Determine the (x, y) coordinate at the center of the cell enclosing the given text.  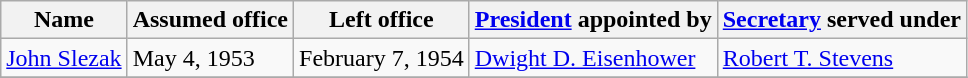
February 7, 1954 (382, 58)
Secretary served under (842, 20)
Robert T. Stevens (842, 58)
Left office (382, 20)
May 4, 1953 (210, 58)
President appointed by (593, 20)
Assumed office (210, 20)
Name (64, 20)
John Slezak (64, 58)
Dwight D. Eisenhower (593, 58)
